Pinpoint the cell where the given text exists, returning its (X, Y) midpoint coordinate. 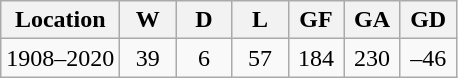
6 (204, 58)
57 (260, 58)
–46 (428, 58)
GD (428, 20)
230 (372, 58)
GA (372, 20)
D (204, 20)
Location (60, 20)
W (148, 20)
184 (316, 58)
1908–2020 (60, 58)
L (260, 20)
GF (316, 20)
39 (148, 58)
